Extract the (X, Y) coordinate from the center of the cell holding the provided text.  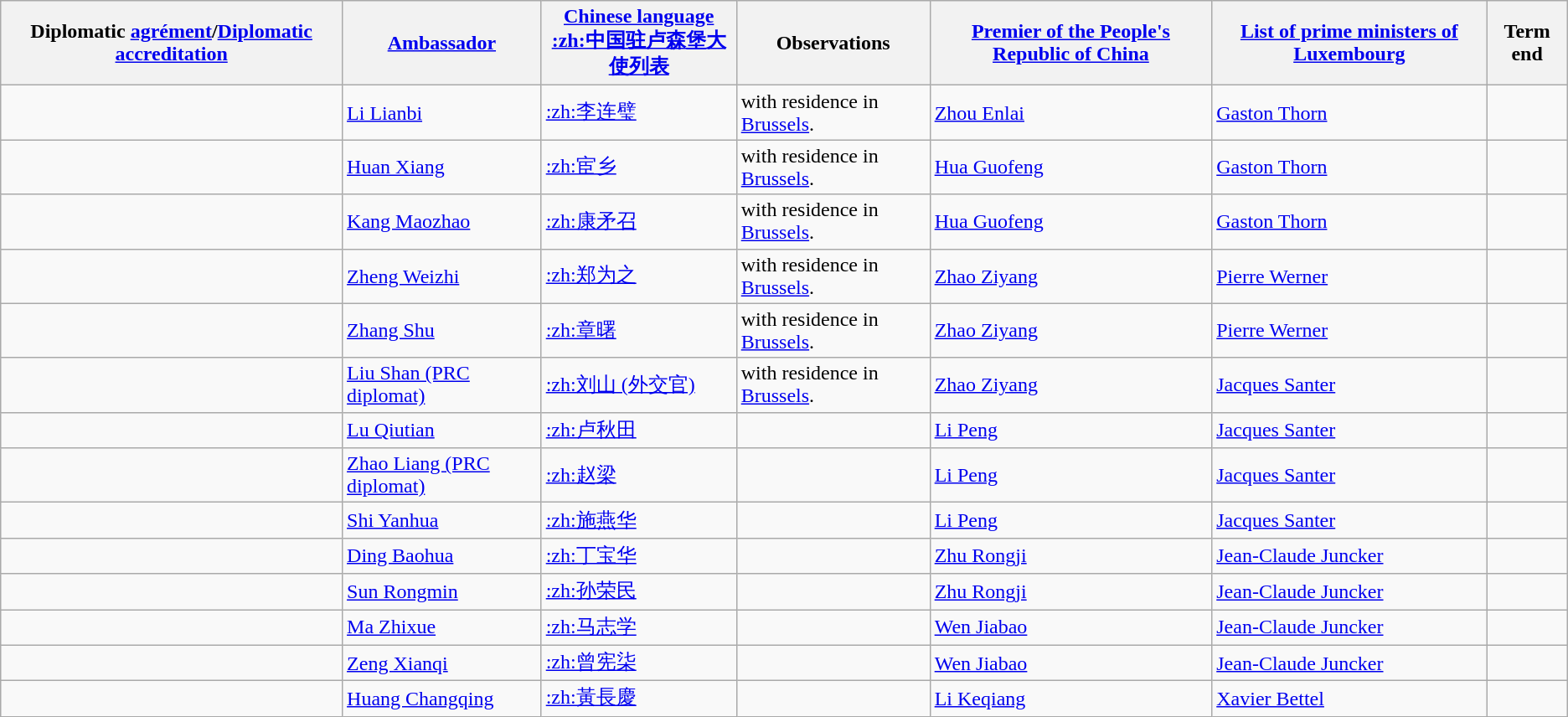
Shi Yanhua (442, 521)
:zh:章曙 (638, 330)
:zh:宦乡 (638, 168)
Premier of the People's Republic of China (1070, 44)
Zeng Xianqi (442, 663)
:zh:黃長慶 (638, 699)
Ambassador (442, 44)
:zh:曾宪柒 (638, 663)
:zh:郑为之 (638, 276)
:zh:刘山 (外交官) (638, 385)
:zh:马志学 (638, 628)
:zh:施燕华 (638, 521)
:zh:李连璧 (638, 112)
List of prime ministers of Luxembourg (1349, 44)
Sun Rongmin (442, 591)
Ding Baohua (442, 556)
:zh:孙荣民 (638, 591)
Observations (833, 44)
Li Keqiang (1070, 699)
Huan Xiang (442, 168)
Zhou Enlai (1070, 112)
Li Lianbi (442, 112)
Term end (1527, 44)
Diplomatic agrément/Diplomatic accreditation (172, 44)
Ma Zhixue (442, 628)
:zh:赵梁 (638, 476)
Xavier Bettel (1349, 699)
Kang Maozhao (442, 221)
Lu Qiutian (442, 431)
Zhang Shu (442, 330)
Chinese language:zh:中国驻卢森堡大使列表 (638, 44)
Zhao Liang (PRC diplomat) (442, 476)
:zh:康矛召 (638, 221)
Zheng Weizhi (442, 276)
Huang Changqing (442, 699)
:zh:卢秋田 (638, 431)
:zh:丁宝华 (638, 556)
Liu Shan (PRC diplomat) (442, 385)
